Search for the cell housing the specified text and yield its (x, y) center coordinate. 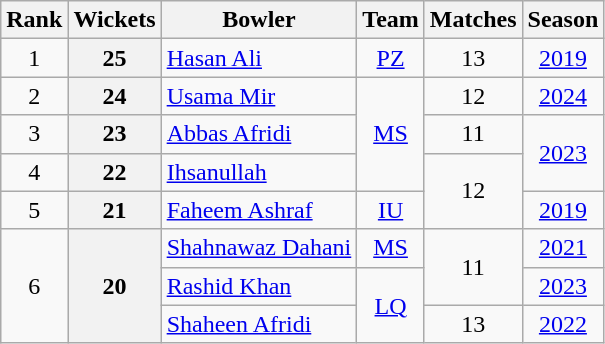
24 (114, 96)
25 (114, 58)
Rashid Khan (259, 286)
6 (34, 286)
Faheem Ashraf (259, 210)
Ihsanullah (259, 172)
Wickets (114, 20)
23 (114, 134)
Hasan Ali (259, 58)
LQ (391, 305)
2 (34, 96)
2021 (563, 248)
IU (391, 210)
Season (563, 20)
22 (114, 172)
Usama Mir (259, 96)
20 (114, 286)
Matches (473, 20)
Rank (34, 20)
Shaheen Afridi (259, 324)
5 (34, 210)
2022 (563, 324)
1 (34, 58)
PZ (391, 58)
Bowler (259, 20)
Team (391, 20)
3 (34, 134)
2024 (563, 96)
Abbas Afridi (259, 134)
21 (114, 210)
Shahnawaz Dahani (259, 248)
4 (34, 172)
